Scan for the cell matching the given text and deliver its [X, Y] coordinate at center. 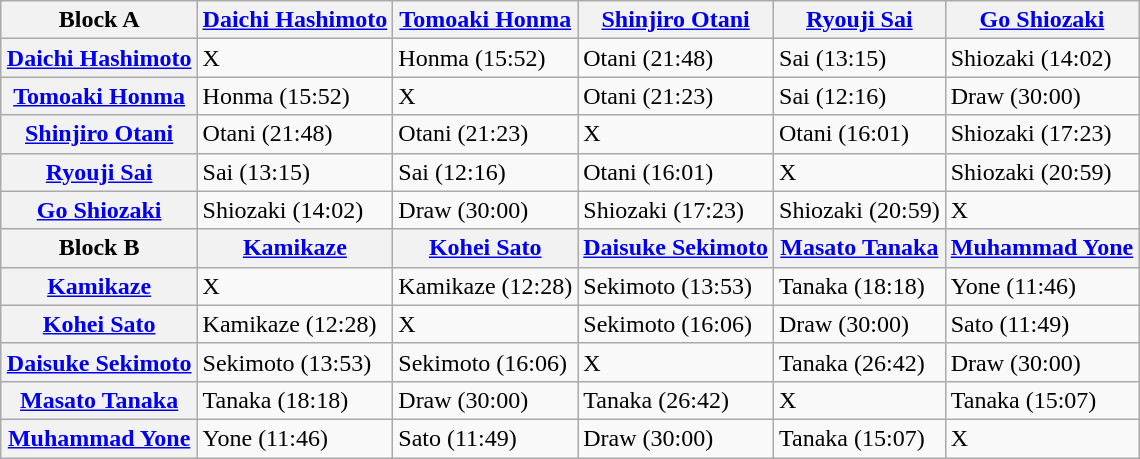
Block A [99, 20]
Block B [99, 248]
